Output the [x, y] coordinate of the center of the cell containing the given text.  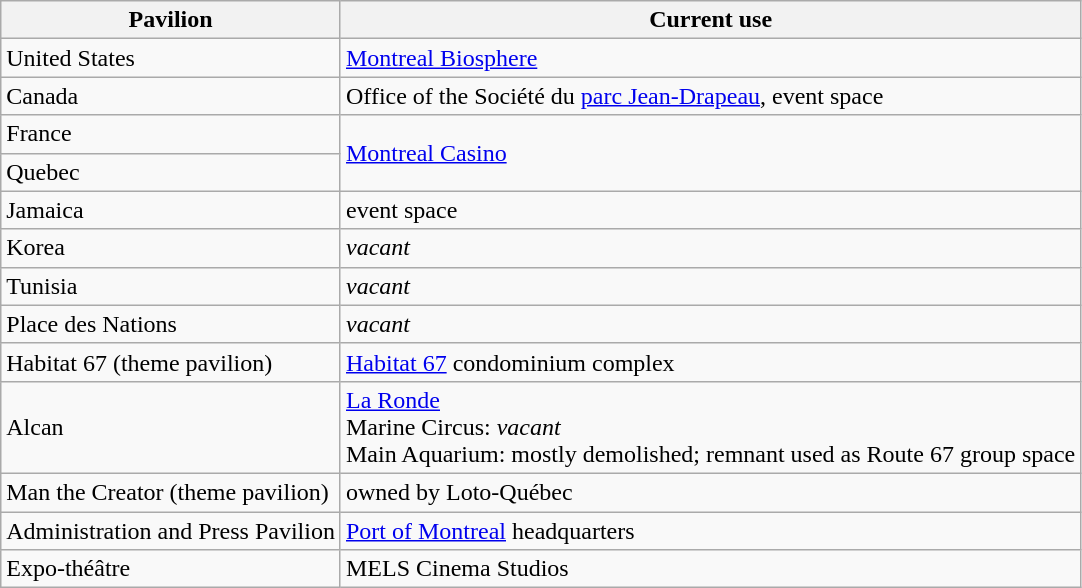
Port of Montreal headquarters [710, 531]
event space [710, 210]
Man the Creator (theme pavilion) [171, 492]
Office of the Société du parc Jean-Drapeau, event space [710, 96]
Pavilion [171, 20]
Administration and Press Pavilion [171, 531]
Canada [171, 96]
owned by Loto-Québec [710, 492]
Habitat 67 condominium complex [710, 362]
Montreal Casino [710, 153]
La RondeMarine Circus: vacantMain Aquarium: mostly demolished; remnant used as Route 67 group space [710, 427]
France [171, 134]
Jamaica [171, 210]
Current use [710, 20]
Korea [171, 248]
Expo-théâtre [171, 569]
Montreal Biosphere [710, 58]
United States [171, 58]
MELS Cinema Studios [710, 569]
Habitat 67 (theme pavilion) [171, 362]
Alcan [171, 427]
Quebec [171, 172]
Tunisia [171, 286]
Place des Nations [171, 324]
